Identify which cell holds the provided text, then report its [X, Y] central coordinate. 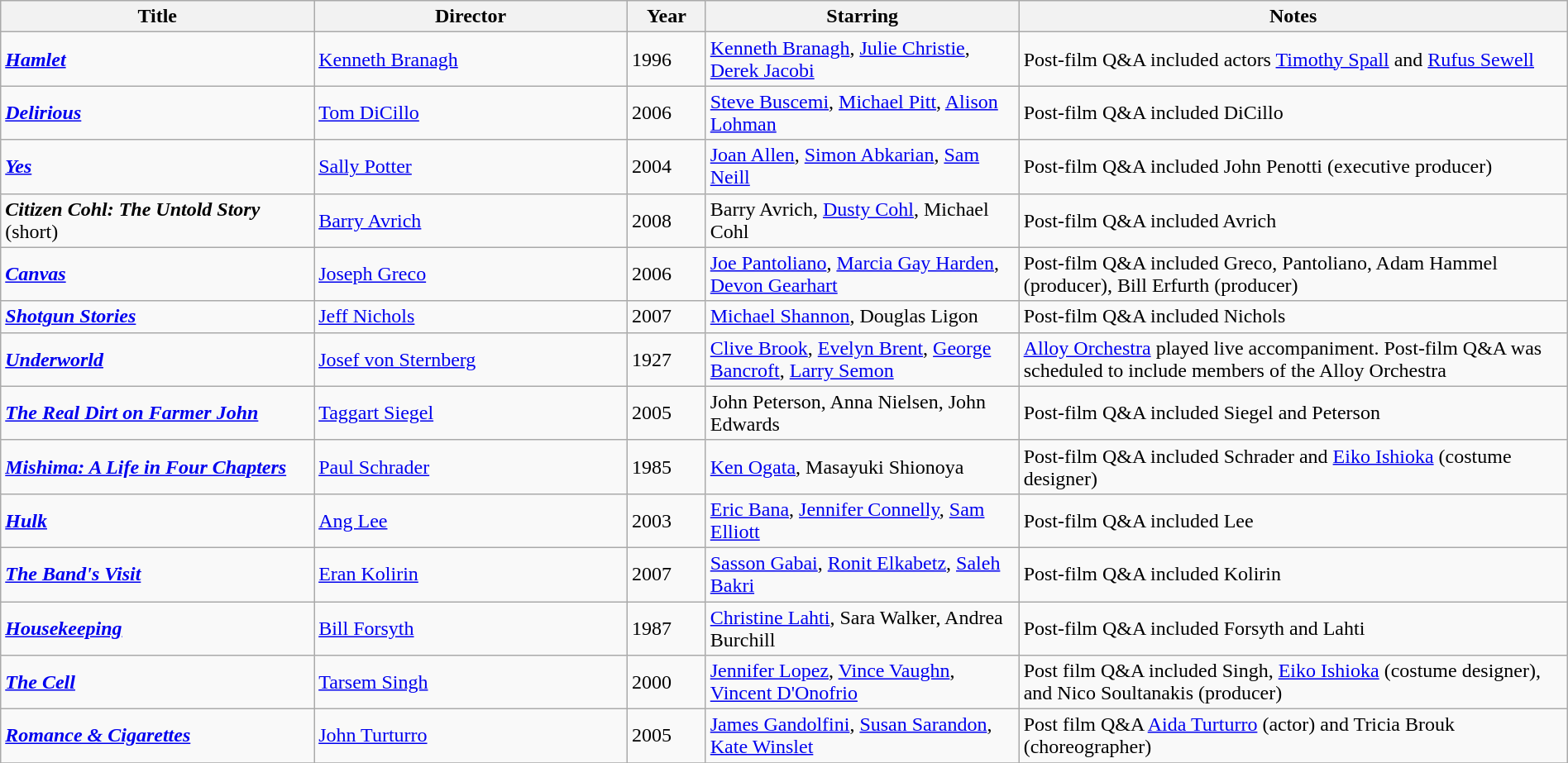
Post-film Q&A included Forsyth and Lahti [1293, 628]
Clive Brook, Evelyn Brent, George Bancroft, Larry Semon [862, 359]
Starring [862, 17]
The Cell [157, 683]
Joseph Greco [471, 274]
Housekeeping [157, 628]
Hamlet [157, 60]
Hulk [157, 521]
Josef von Sternberg [471, 359]
Citizen Cohl: The Untold Story (short) [157, 220]
The Band's Visit [157, 574]
Tom DiCillo [471, 112]
Ang Lee [471, 521]
John Peterson, Anna Nielsen, John Edwards [862, 413]
Sasson Gabai, Ronit Elkabetz, Saleh Bakri [862, 574]
Paul Schrader [471, 466]
2008 [667, 220]
Post-film Q&A included Greco, Pantoliano, Adam Hammel (producer), Bill Erfurth (producer) [1293, 274]
1996 [667, 60]
Steve Buscemi, Michael Pitt, Alison Lohman [862, 112]
Eric Bana, Jennifer Connelly, Sam Elliott [862, 521]
1987 [667, 628]
Mishima: A Life in Four Chapters [157, 466]
Post-film Q&A included Avrich [1293, 220]
Shotgun Stories [157, 317]
Bill Forsyth [471, 628]
Underworld [157, 359]
Michael Shannon, Douglas Ligon [862, 317]
Post film Q&A included Singh, Eiko Ishioka (costume designer), and Nico Soultanakis (producer) [1293, 683]
Christine Lahti, Sara Walker, Andrea Burchill [862, 628]
Sally Potter [471, 167]
1927 [667, 359]
Post-film Q&A included DiCillo [1293, 112]
Title [157, 17]
Director [471, 17]
Ken Ogata, Masayuki Shionoya [862, 466]
Kenneth Branagh, Julie Christie, Derek Jacobi [862, 60]
Post-film Q&A included Kolirin [1293, 574]
Post-film Q&A included Lee [1293, 521]
Jennifer Lopez, Vince Vaughn, Vincent D'Onofrio [862, 683]
Kenneth Branagh [471, 60]
Delirious [157, 112]
John Turturro [471, 736]
Notes [1293, 17]
Barry Avrich [471, 220]
Eran Kolirin [471, 574]
Post-film Q&A included Schrader and Eiko Ishioka (costume designer) [1293, 466]
Post-film Q&A included Nichols [1293, 317]
Alloy Orchestra played live accompaniment. Post-film Q&A was scheduled to include members of the Alloy Orchestra [1293, 359]
Romance & Cigarettes [157, 736]
Jeff Nichols [471, 317]
Tarsem Singh [471, 683]
James Gandolfini, Susan Sarandon, Kate Winslet [862, 736]
Post-film Q&A included John Penotti (executive producer) [1293, 167]
Post film Q&A Aida Turturro (actor) and Tricia Brouk (choreographer) [1293, 736]
2004 [667, 167]
Joe Pantoliano, Marcia Gay Harden, Devon Gearhart [862, 274]
2000 [667, 683]
Joan Allen, Simon Abkarian, Sam Neill [862, 167]
Yes [157, 167]
Barry Avrich, Dusty Cohl, Michael Cohl [862, 220]
Post-film Q&A included Siegel and Peterson [1293, 413]
Taggart Siegel [471, 413]
The Real Dirt on Farmer John [157, 413]
Canvas [157, 274]
Post-film Q&A included actors Timothy Spall and Rufus Sewell [1293, 60]
1985 [667, 466]
Year [667, 17]
2003 [667, 521]
